Capture the cell that displays the provided text and extract its (X, Y) central coordinate. 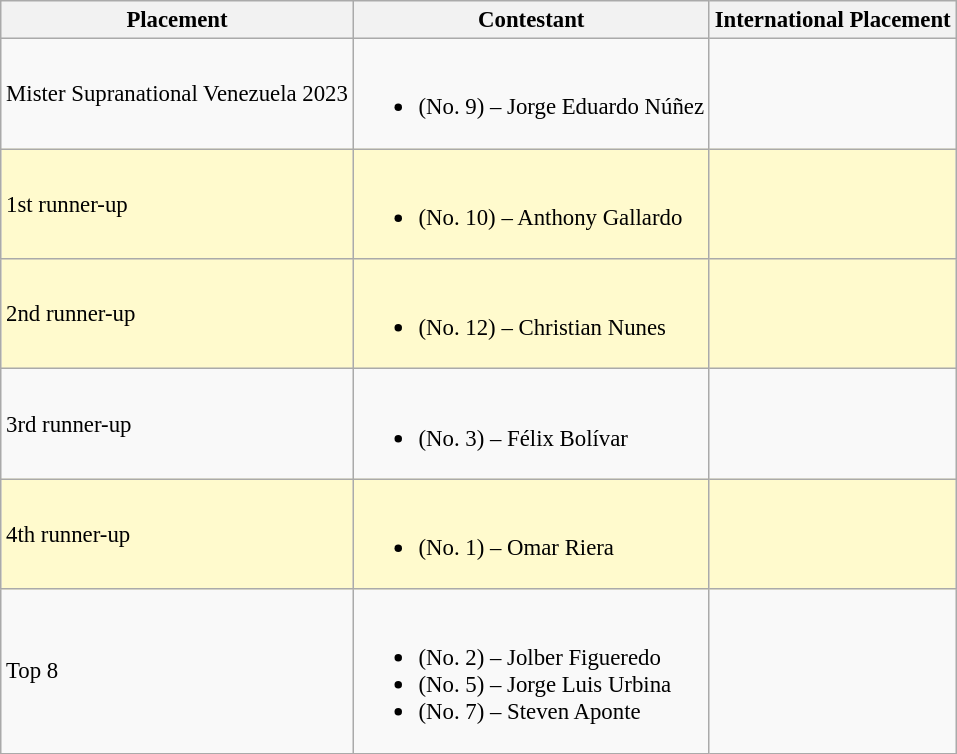
(No. 3) – Félix Bolívar (531, 424)
Contestant (531, 20)
4th runner-up (177, 534)
Placement (177, 20)
(No. 2) – Jolber Figueredo (No. 5) – Jorge Luis Urbina (No. 7) – Steven Aponte (531, 671)
(No. 12) – Christian Nunes (531, 314)
(No. 1) – Omar Riera (531, 534)
(No. 10) – Anthony Gallardo (531, 204)
Mister Supranational Venezuela 2023 (177, 94)
International Placement (832, 20)
2nd runner-up (177, 314)
3rd runner-up (177, 424)
1st runner-up (177, 204)
(No. 9) – Jorge Eduardo Núñez (531, 94)
Top 8 (177, 671)
